Scan for the cell matching the given text and deliver its (x, y) coordinate at center. 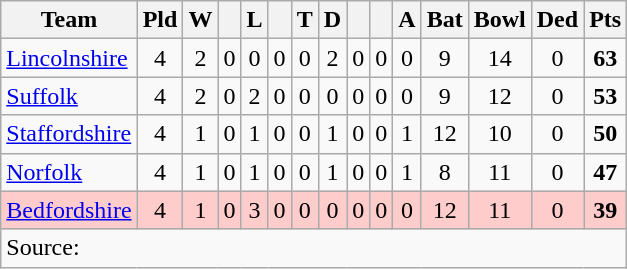
Staffordshire (69, 134)
53 (606, 96)
50 (606, 134)
Lincolnshire (69, 58)
L (254, 20)
47 (606, 172)
Source: (314, 248)
Suffolk (69, 96)
Pts (606, 20)
A (407, 20)
3 (254, 210)
Bowl (500, 20)
14 (500, 58)
Bedfordshire (69, 210)
63 (606, 58)
Bat (444, 20)
D (332, 20)
10 (500, 134)
Pld (160, 20)
T (304, 20)
Ded (557, 20)
39 (606, 210)
Team (69, 20)
8 (444, 172)
W (200, 20)
Norfolk (69, 172)
